Provide the [x, y] coordinate of the cell's center where the given text is located.  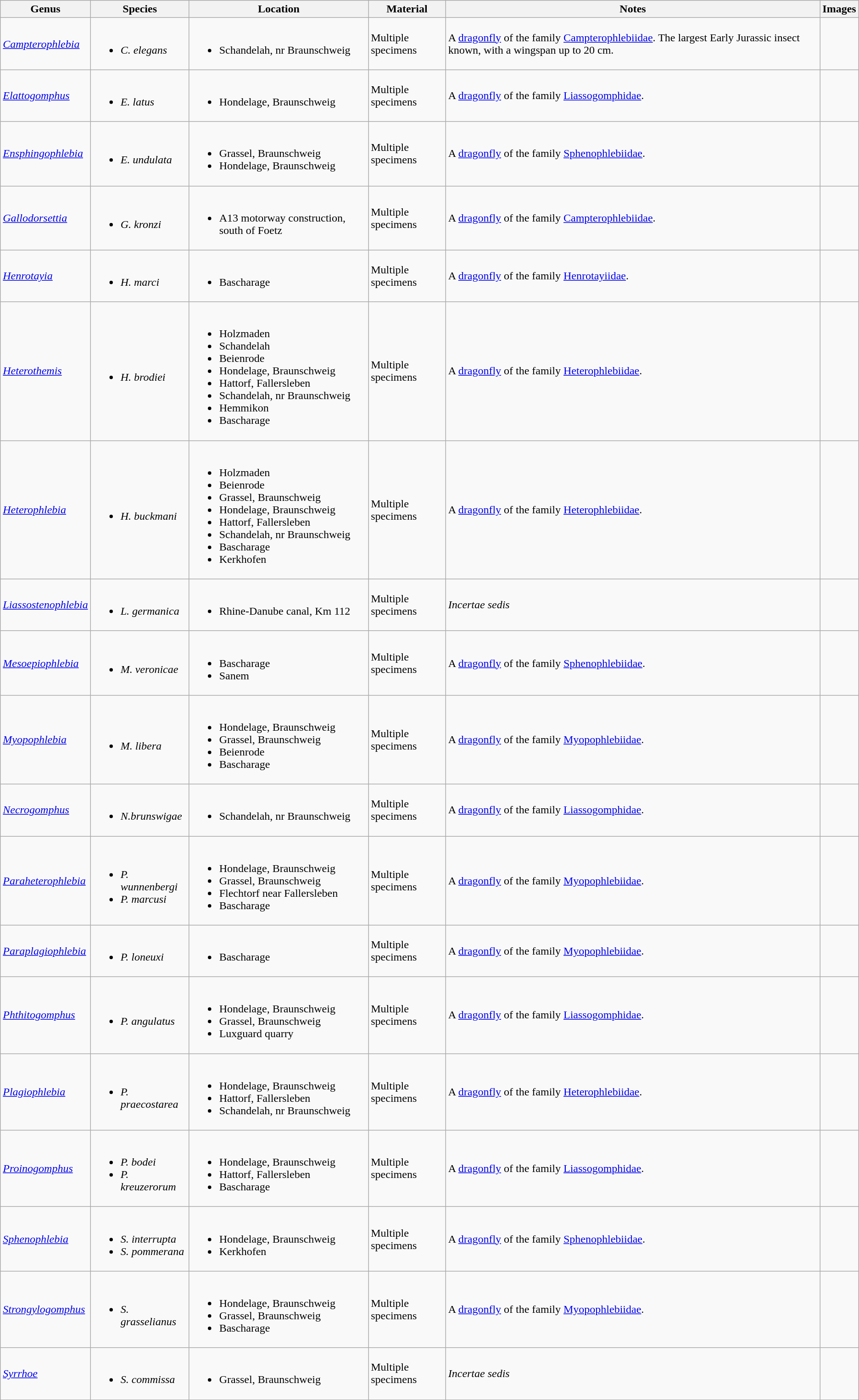
M. libera [139, 739]
Genus [45, 9]
Gallodorsettia [45, 218]
P. bodeiP. kreuzerorum [139, 1169]
H. marci [139, 276]
Grassel, Braunschweig [279, 1373]
E. latus [139, 95]
Syrrhoe [45, 1373]
Hondelage, Braunschweig [279, 95]
Heterophlebia [45, 510]
Hondelage, BraunschweigGrassel, BraunschweigBeienrodeBascharage [279, 739]
Notes [633, 9]
Location [279, 9]
Hondelage, BraunschweigGrassel, BraunschweigBascharage [279, 1309]
Hondelage, BraunschweigHattorf, FallerslebenSchandelah, nr Braunschweig [279, 1092]
Campterophlebia [45, 44]
Ensphingophlebia [45, 154]
Sphenophlebia [45, 1239]
HolzmadenBeienrodeGrassel, BraunschweigHondelage, BraunschweigHattorf, FallerslebenSchandelah, nr BraunschweigBascharageKerkhofen [279, 510]
P. loneuxi [139, 951]
Mesoepiophlebia [45, 663]
Hondelage, BraunschweigGrassel, BraunschweigLuxguard quarry [279, 1016]
Material [407, 9]
E. undulata [139, 154]
Paraplagiophlebia [45, 951]
BascharageSanem [279, 663]
Strongylogomphus [45, 1309]
L. germanica [139, 605]
Hondelage, BraunschweigHattorf, FallerslebenBascharage [279, 1169]
Phthitogomphus [45, 1016]
Rhine-Danube canal, Km 112 [279, 605]
Hondelage, BraunschweigKerkhofen [279, 1239]
G. kronzi [139, 218]
Paraheterophlebia [45, 880]
A dragonfly of the family Campterophlebiidae. The largest Early Jurassic insect known, with a wingspan up to 20 cm. [633, 44]
Myopophlebia [45, 739]
Plagiophlebia [45, 1092]
C. elegans [139, 44]
M. veronicae [139, 663]
S. interruptaS. pommerana [139, 1239]
A dragonfly of the family Campterophlebiidae. [633, 218]
Elattogomphus [45, 95]
Grassel, BraunschweigHondelage, Braunschweig [279, 154]
S. commissa [139, 1373]
Henrotayia [45, 276]
Proinogomphus [45, 1169]
HolzmadenSchandelahBeienrodeHondelage, BraunschweigHattorf, FallerslebenSchandelah, nr BraunschweigHemmikonBascharage [279, 371]
Heterothemis [45, 371]
Images [839, 9]
A dragonfly of the family Henrotayiidae. [633, 276]
H. brodiei [139, 371]
N.brunswigae [139, 810]
P. praecostarea [139, 1092]
S. grasselianus [139, 1309]
Liassostenophlebia [45, 605]
P. wunnenbergiP. marcusi [139, 880]
P. angulatus [139, 1016]
H. buckmani [139, 510]
Necrogomphus [45, 810]
Hondelage, BraunschweigGrassel, BraunschweigFlechtorf near FallerslebenBascharage [279, 880]
A13 motorway construction, south of Foetz [279, 218]
Species [139, 9]
